Detect which cell encompasses the target text, then output its (x, y) center coordinate. 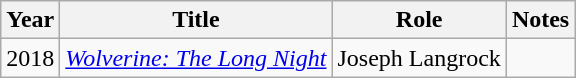
Role (419, 20)
Wolverine: The Long Night (196, 58)
Title (196, 20)
2018 (30, 58)
Year (30, 20)
Notes (540, 20)
Joseph Langrock (419, 58)
